Locate the cell with the specified text and output its (x, y) center coordinate. 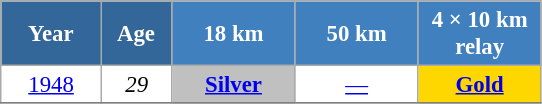
29 (136, 85)
4 × 10 km relay (480, 34)
Year (52, 34)
50 km (356, 34)
1948 (52, 85)
Silver (234, 85)
Gold (480, 85)
18 km (234, 34)
Age (136, 34)
— (356, 85)
